Locate the cell with the specified text and output its [x, y] center coordinate. 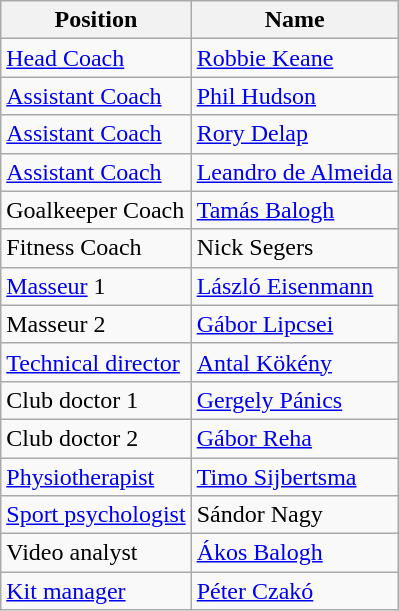
Sándor Nagy [294, 515]
Robbie Keane [294, 58]
Fitness Coach [96, 248]
Sport psychologist [96, 515]
Rory Delap [294, 134]
Head Coach [96, 58]
Ákos Balogh [294, 553]
Gábor Lipcsei [294, 324]
Name [294, 20]
Position [96, 20]
Péter Czakó [294, 591]
Leandro de Almeida [294, 172]
Physiotherapist [96, 477]
Nick Segers [294, 248]
Masseur 2 [96, 324]
Antal Kökény [294, 362]
Tamás Balogh [294, 210]
Kit manager [96, 591]
Gábor Reha [294, 438]
Goalkeeper Coach [96, 210]
Club doctor 1 [96, 400]
Masseur 1 [96, 286]
Gergely Pánics [294, 400]
Timo Sijbertsma [294, 477]
Club doctor 2 [96, 438]
László Eisenmann [294, 286]
Phil Hudson [294, 96]
Technical director [96, 362]
Video analyst [96, 553]
